Pinpoint the cell where the given text exists, returning its (x, y) midpoint coordinate. 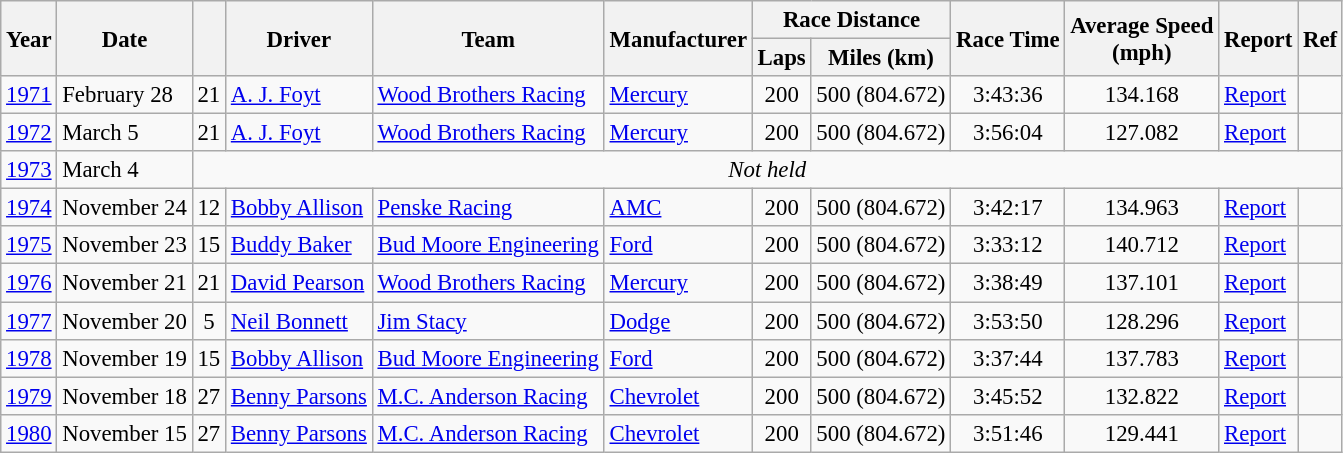
3:43:36 (1008, 95)
November 15 (124, 433)
1973 (29, 170)
Penske Racing (488, 208)
November 18 (124, 396)
132.822 (1142, 396)
Dodge (678, 321)
3:33:12 (1008, 245)
134.168 (1142, 95)
137.101 (1142, 283)
1980 (29, 433)
129.441 (1142, 433)
November 20 (124, 321)
AMC (678, 208)
1978 (29, 358)
3:38:49 (1008, 283)
Buddy Baker (300, 245)
March 5 (124, 133)
Ref (1320, 38)
127.082 (1142, 133)
Team (488, 38)
November 21 (124, 283)
Neil Bonnett (300, 321)
140.712 (1142, 245)
November 23 (124, 245)
3:37:44 (1008, 358)
Race Time (1008, 38)
137.783 (1142, 358)
1979 (29, 396)
Not held (767, 170)
1976 (29, 283)
Average Speed(mph) (1142, 38)
November 24 (124, 208)
February 28 (124, 95)
Miles (km) (881, 58)
1972 (29, 133)
Race Distance (851, 20)
David Pearson (300, 283)
Date (124, 38)
1971 (29, 95)
3:51:46 (1008, 433)
Laps (782, 58)
1977 (29, 321)
128.296 (1142, 321)
March 4 (124, 170)
Jim Stacy (488, 321)
3:42:17 (1008, 208)
3:53:50 (1008, 321)
12 (208, 208)
November 19 (124, 358)
5 (208, 321)
Year (29, 38)
1974 (29, 208)
1975 (29, 245)
Manufacturer (678, 38)
3:45:52 (1008, 396)
Driver (300, 38)
134.963 (1142, 208)
3:56:04 (1008, 133)
